Return the [x, y] coordinate for the center point of the cell that contains the specified text.  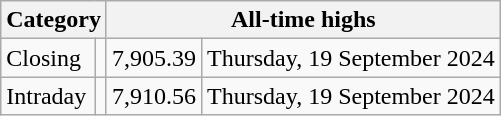
Intraday [48, 96]
All-time highs [303, 20]
Closing [48, 58]
Category [54, 20]
7,905.39 [154, 58]
7,910.56 [154, 96]
